Scan for the cell matching the given text and deliver its [X, Y] coordinate at center. 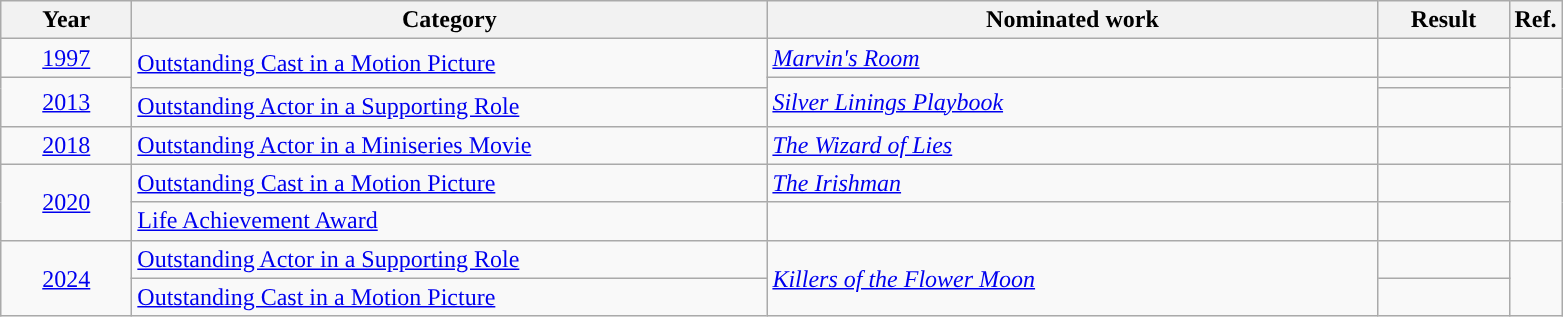
Nominated work [1072, 20]
Year [66, 20]
Ref. [1536, 20]
2018 [66, 145]
1997 [66, 58]
The Wizard of Lies [1072, 145]
Outstanding Actor in a Miniseries Movie [450, 145]
The Irishman [1072, 183]
Marvin's Room [1072, 58]
Category [450, 20]
Killers of the Flower Moon [1072, 278]
2013 [66, 102]
Result [1444, 20]
2024 [66, 278]
Life Achievement Award [450, 221]
Silver Linings Playbook [1072, 102]
2020 [66, 202]
